Search for the cell housing the specified text and yield its [x, y] center coordinate. 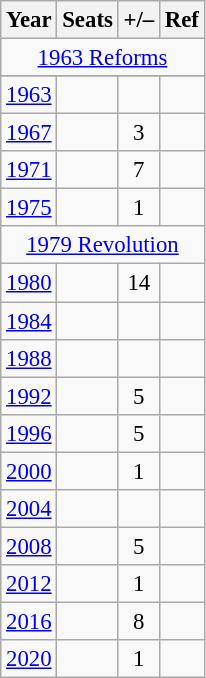
1975 [29, 208]
1988 [29, 358]
8 [138, 621]
Seats [88, 20]
Year [29, 20]
Ref [182, 20]
1992 [29, 396]
2012 [29, 584]
1980 [29, 283]
3 [138, 133]
2004 [29, 509]
1963 Reforms [102, 58]
2016 [29, 621]
2000 [29, 471]
14 [138, 283]
1996 [29, 433]
+/– [138, 20]
2008 [29, 546]
1963 [29, 95]
1967 [29, 133]
2020 [29, 659]
1971 [29, 170]
1984 [29, 321]
1979 Revolution [102, 245]
7 [138, 170]
